Locate the cell with the specified text and output its (X, Y) center coordinate. 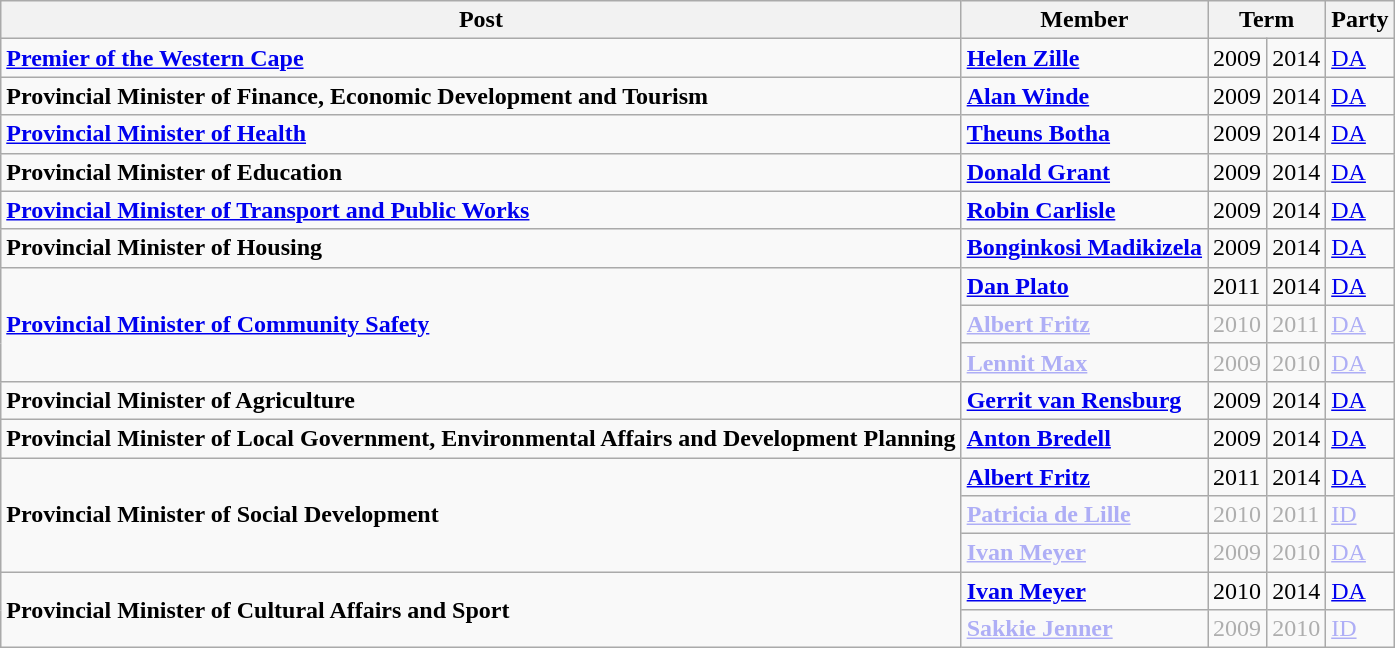
Member (1084, 20)
Dan Plato (1084, 286)
Provincial Minister of Housing (481, 248)
Provincial Minister of Health (481, 134)
Provincial Minister of Agriculture (481, 400)
Provincial Minister of Finance, Economic Development and Tourism (481, 96)
Patricia de Lille (1084, 515)
Donald Grant (1084, 172)
Provincial Minister of Cultural Affairs and Sport (481, 610)
Provincial Minister of Local Government, Environmental Affairs and Development Planning (481, 438)
Provincial Minister of Education (481, 172)
Term (1267, 20)
Provincial Minister of Social Development (481, 515)
Theuns Botha (1084, 134)
Anton Bredell (1084, 438)
Provincial Minister of Transport and Public Works (481, 210)
Party (1360, 20)
Bonginkosi Madikizela (1084, 248)
Post (481, 20)
Premier of the Western Cape (481, 58)
Provincial Minister of Community Safety (481, 324)
Lennit Max (1084, 362)
Sakkie Jenner (1084, 629)
Robin Carlisle (1084, 210)
Gerrit van Rensburg (1084, 400)
Helen Zille (1084, 58)
Alan Winde (1084, 96)
